Search for the cell housing the specified text and yield its [X, Y] center coordinate. 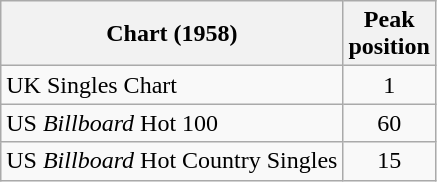
15 [389, 161]
US Billboard Hot 100 [172, 123]
Peakposition [389, 34]
60 [389, 123]
Chart (1958) [172, 34]
UK Singles Chart [172, 85]
1 [389, 85]
US Billboard Hot Country Singles [172, 161]
